Pinpoint the cell where the given text exists, returning its [x, y] midpoint coordinate. 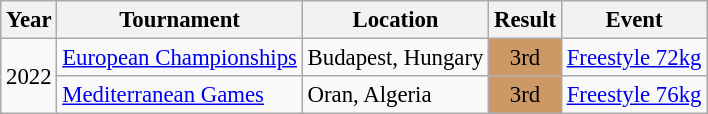
Location [395, 20]
Event [634, 20]
2022 [29, 76]
Freestyle 76kg [634, 95]
Freestyle 72kg [634, 58]
European Championships [180, 58]
Result [526, 20]
Oran, Algeria [395, 95]
Tournament [180, 20]
Mediterranean Games [180, 95]
Budapest, Hungary [395, 58]
Year [29, 20]
